Detect which cell encompasses the target text, then output its (X, Y) center coordinate. 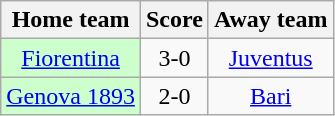
Score (174, 20)
2-0 (174, 96)
Bari (270, 96)
Juventus (270, 58)
Genova 1893 (71, 96)
Away team (270, 20)
Fiorentina (71, 58)
Home team (71, 20)
3-0 (174, 58)
